Identify which cell holds the provided text, then report its (X, Y) central coordinate. 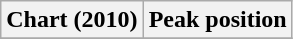
Peak position (218, 20)
Chart (2010) (72, 20)
